Return the (x, y) coordinate for the center point of the cell that contains the specified text.  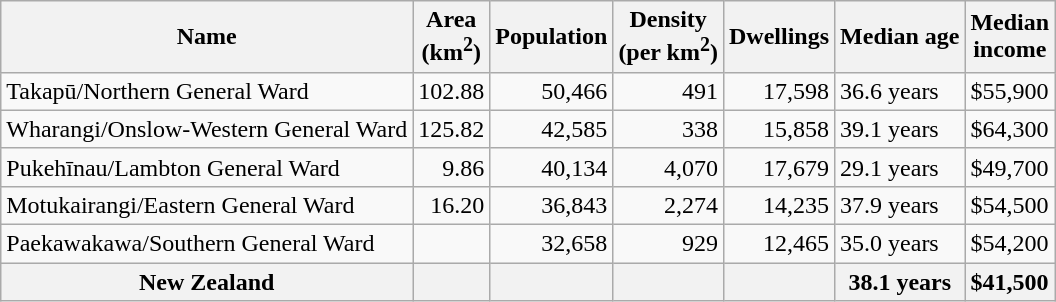
36.6 years (900, 91)
Population (552, 37)
50,466 (552, 91)
9.86 (452, 167)
$41,500 (1010, 282)
35.0 years (900, 244)
Name (207, 37)
38.1 years (900, 282)
102.88 (452, 91)
36,843 (552, 205)
37.9 years (900, 205)
Area(km2) (452, 37)
32,658 (552, 244)
Density(per km2) (668, 37)
4,070 (668, 167)
Paekawakawa/Southern General Ward (207, 244)
$55,900 (1010, 91)
New Zealand (207, 282)
125.82 (452, 129)
Wharangi/Onslow-Western General Ward (207, 129)
14,235 (778, 205)
491 (668, 91)
Dwellings (778, 37)
17,598 (778, 91)
Takapū/Northern General Ward (207, 91)
Pukehīnau/Lambton General Ward (207, 167)
16.20 (452, 205)
929 (668, 244)
$64,300 (1010, 129)
15,858 (778, 129)
$54,200 (1010, 244)
Median age (900, 37)
$49,700 (1010, 167)
Motukairangi/Eastern General Ward (207, 205)
42,585 (552, 129)
39.1 years (900, 129)
29.1 years (900, 167)
12,465 (778, 244)
338 (668, 129)
40,134 (552, 167)
17,679 (778, 167)
Medianincome (1010, 37)
$54,500 (1010, 205)
2,274 (668, 205)
